Return [x, y] of the center of cell containing provided text 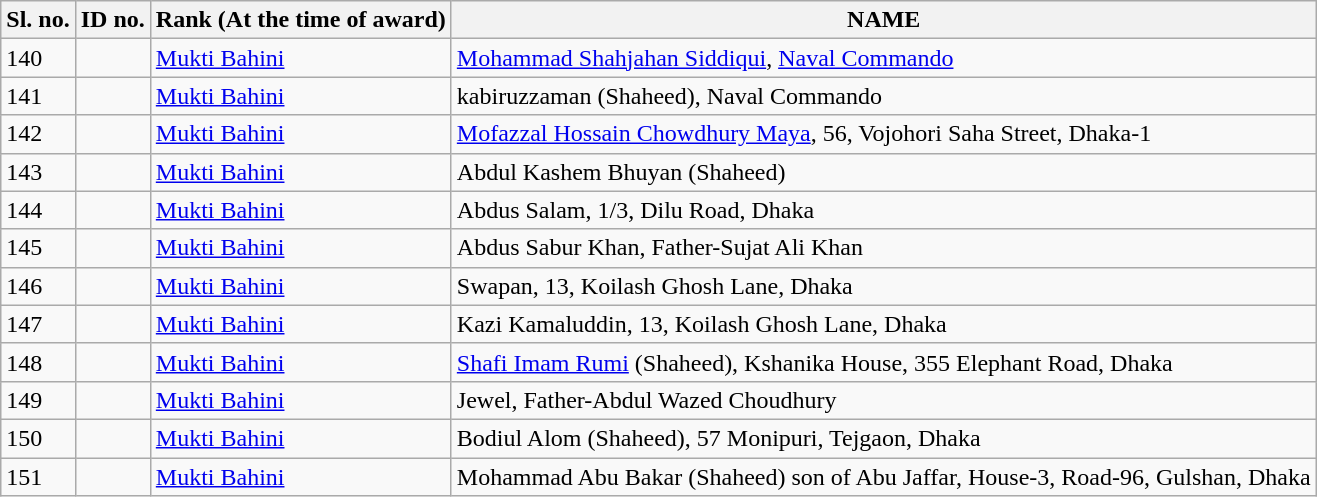
Abdus Salam, 1/3, Dilu Road, Dhaka [884, 210]
Abdul Kashem Bhuyan (Shaheed) [884, 172]
142 [38, 134]
Bodiul Alom (Shaheed), 57 Monipuri, Tejgaon, Dhaka [884, 438]
Swapan, 13, Koilash Ghosh Lane, Dhaka [884, 286]
Shafi Imam Rumi (Shaheed), Kshanika House, 355 Elephant Road, Dhaka [884, 362]
151 [38, 477]
Rank (At the time of award) [300, 20]
147 [38, 324]
140 [38, 58]
146 [38, 286]
ID no. [112, 20]
Mofazzal Hossain Chowdhury Maya, 56, Vojohori Saha Street, Dhaka-1 [884, 134]
kabiruzzaman (Shaheed), Naval Commando [884, 96]
Jewel, Father-Abdul Wazed Choudhury [884, 400]
148 [38, 362]
Mohammad Shahjahan Siddiqui, Naval Commando [884, 58]
149 [38, 400]
145 [38, 248]
Sl. no. [38, 20]
Mohammad Abu Bakar (Shaheed) son of Abu Jaffar, House-3, Road-96, Gulshan, Dhaka [884, 477]
144 [38, 210]
141 [38, 96]
Kazi Kamaluddin, 13, Koilash Ghosh Lane, Dhaka [884, 324]
Abdus Sabur Khan, Father-Sujat Ali Khan [884, 248]
143 [38, 172]
150 [38, 438]
NAME [884, 20]
